Provide the (X, Y) coordinate of the cell's center where the given text is located.  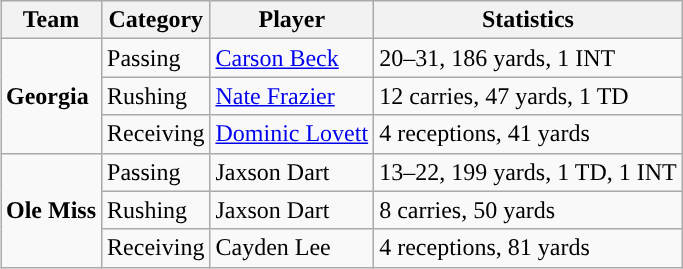
13–22, 199 yards, 1 TD, 1 INT (528, 172)
Ole Miss (50, 210)
4 receptions, 81 yards (528, 248)
Category (156, 20)
20–31, 186 yards, 1 INT (528, 58)
4 receptions, 41 yards (528, 134)
Team (50, 20)
8 carries, 50 yards (528, 210)
12 carries, 47 yards, 1 TD (528, 96)
Player (292, 20)
Dominic Lovett (292, 134)
Cayden Lee (292, 248)
Georgia (50, 96)
Nate Frazier (292, 96)
Carson Beck (292, 58)
Statistics (528, 20)
